Provide the [x, y] coordinate of the cell's center where the given text is located.  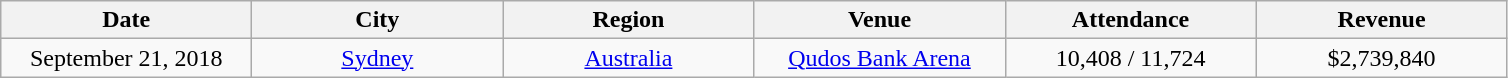
Date [126, 20]
Qudos Bank Arena [880, 58]
10,408 / 11,724 [1130, 58]
Venue [880, 20]
Sydney [378, 58]
City [378, 20]
$2,739,840 [1382, 58]
Australia [628, 58]
September 21, 2018 [126, 58]
Attendance [1130, 20]
Revenue [1382, 20]
Region [628, 20]
